Locate the cell with the specified text and output its (x, y) center coordinate. 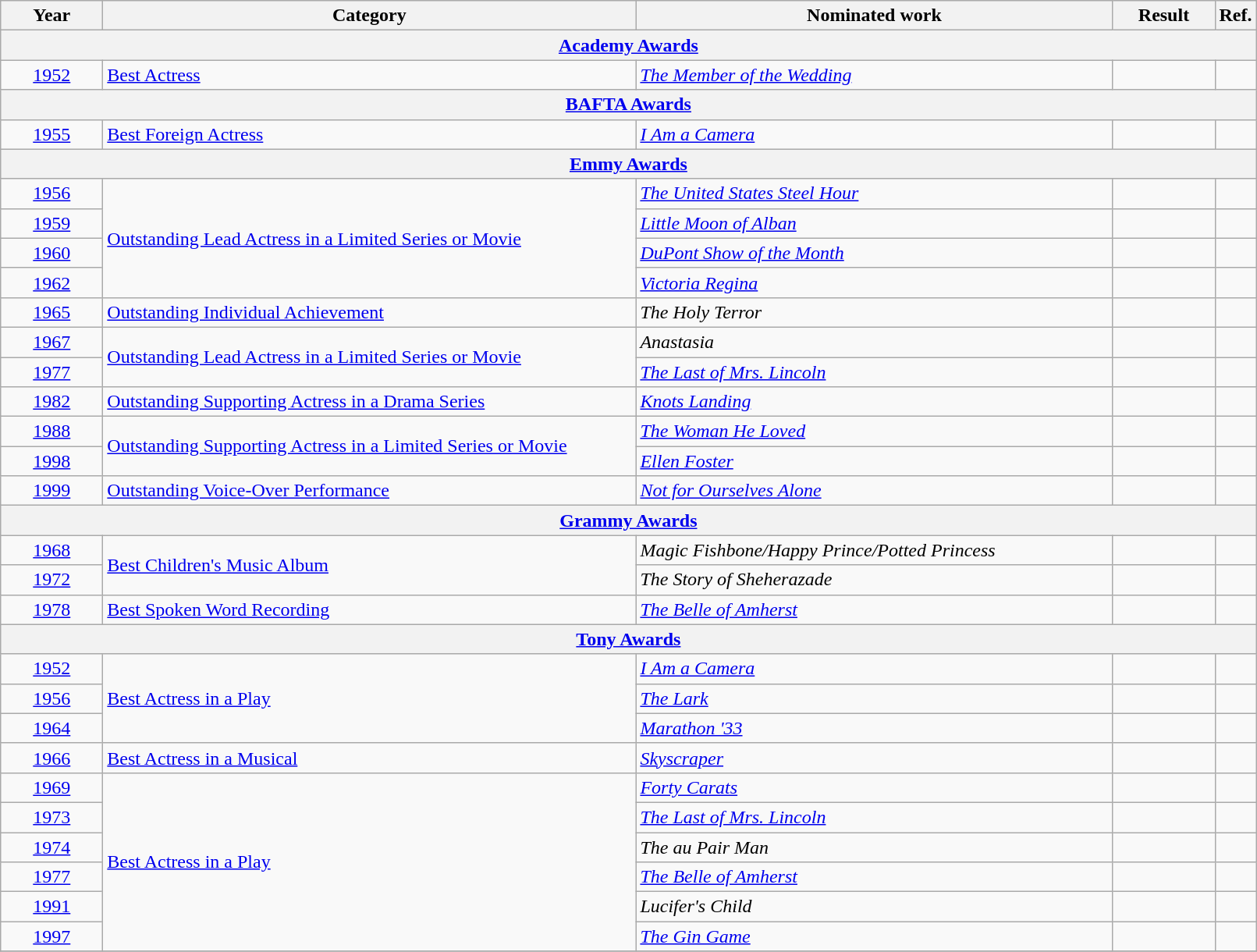
Academy Awards (629, 45)
Ref. (1236, 16)
Skyscraper (874, 758)
Victoria Regina (874, 282)
1998 (51, 461)
Year (51, 16)
Anastasia (874, 342)
Little Moon of Alban (874, 223)
1964 (51, 728)
Nominated work (874, 16)
1973 (51, 817)
Ellen Foster (874, 461)
1955 (51, 134)
Emmy Awards (629, 164)
The Woman He Loved (874, 432)
1966 (51, 758)
1969 (51, 787)
The United States Steel Hour (874, 194)
Outstanding Supporting Actress in a Drama Series (370, 402)
The Member of the Wedding (874, 75)
Grammy Awards (629, 520)
Best Children's Music Album (370, 565)
Forty Carats (874, 787)
Outstanding Supporting Actress in a Limited Series or Movie (370, 446)
Outstanding Voice-Over Performance (370, 491)
Best Actress in a Musical (370, 758)
Tony Awards (629, 639)
Knots Landing (874, 402)
BAFTA Awards (629, 105)
1960 (51, 253)
1999 (51, 491)
1968 (51, 550)
1974 (51, 847)
The au Pair Man (874, 847)
Result (1164, 16)
The Holy Terror (874, 312)
1978 (51, 609)
Marathon '33 (874, 728)
1982 (51, 402)
1991 (51, 907)
Outstanding Individual Achievement (370, 312)
The Gin Game (874, 936)
The Story of Sheherazade (874, 580)
1959 (51, 223)
Category (370, 16)
1962 (51, 282)
Best Actress (370, 75)
1967 (51, 342)
Best Spoken Word Recording (370, 609)
1988 (51, 432)
Lucifer's Child (874, 907)
The Lark (874, 698)
1965 (51, 312)
DuPont Show of the Month (874, 253)
Not for Ourselves Alone (874, 491)
1972 (51, 580)
1997 (51, 936)
Magic Fishbone/Happy Prince/Potted Princess (874, 550)
Best Foreign Actress (370, 134)
